Pinpoint the cell where the given text exists, returning its (X, Y) midpoint coordinate. 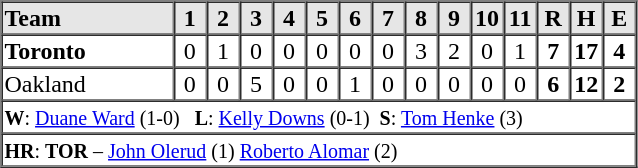
Oakland (88, 84)
E (620, 18)
Toronto (88, 50)
11 (520, 18)
12 (586, 84)
H (586, 18)
R (554, 18)
10 (488, 18)
8 (422, 18)
Team (88, 18)
W: Duane Ward (1-0) L: Kelly Downs (0-1) S: Tom Henke (3) (319, 116)
9 (454, 18)
HR: TOR – John Olerud (1) Roberto Alomar (2) (319, 150)
17 (586, 50)
